Provide the [X, Y] coordinate of the cell's center where the given text is located.  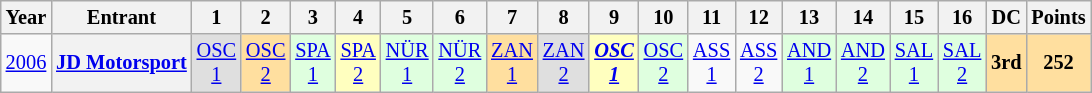
Points [1058, 17]
3rd [1006, 63]
ZAN1 [512, 63]
11 [712, 17]
14 [863, 17]
DC [1006, 17]
2006 [26, 63]
JD Motorsport [121, 63]
7 [512, 17]
AND1 [809, 63]
AND2 [863, 63]
NÜR1 [408, 63]
Year [26, 17]
2 [266, 17]
15 [914, 17]
SAL2 [962, 63]
ASS2 [758, 63]
3 [312, 17]
12 [758, 17]
9 [614, 17]
ZAN2 [564, 63]
6 [460, 17]
13 [809, 17]
4 [358, 17]
ASS1 [712, 63]
5 [408, 17]
10 [664, 17]
SPA1 [312, 63]
1 [216, 17]
SAL1 [914, 63]
SPA2 [358, 63]
16 [962, 17]
252 [1058, 63]
8 [564, 17]
NÜR2 [460, 63]
Entrant [121, 17]
